Identify which cell holds the provided text, then report its (X, Y) central coordinate. 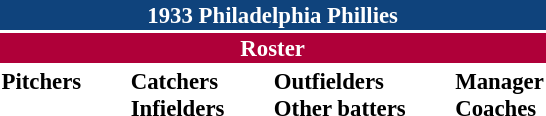
1933 Philadelphia Phillies (272, 15)
Roster (272, 48)
